Pinpoint the cell where the given text exists, returning its [x, y] midpoint coordinate. 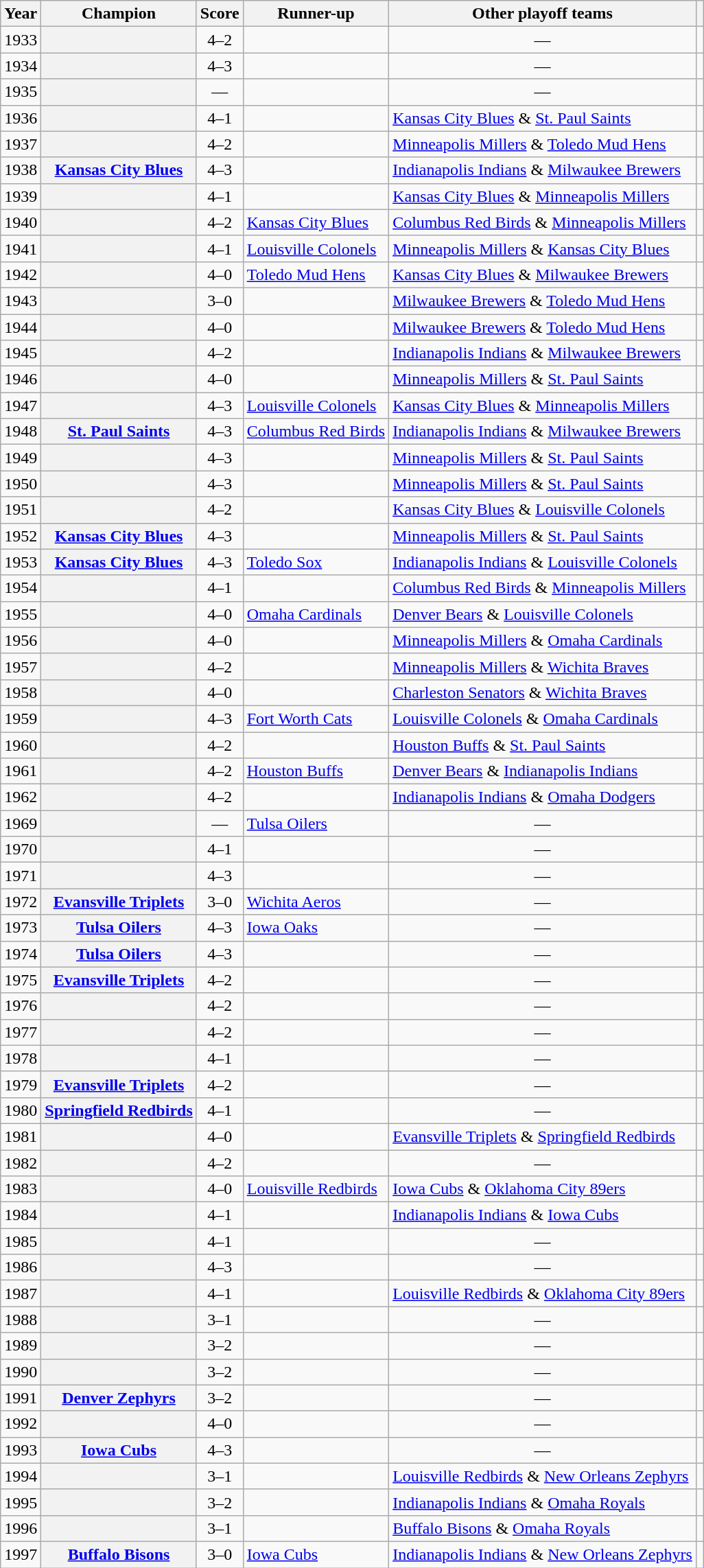
1976 [21, 1006]
Minneapolis Millers & Omaha Cardinals [543, 640]
Indianapolis Indians & Omaha Dodgers [543, 797]
1995 [21, 1502]
1971 [21, 876]
Denver Bears & Indianapolis Indians [543, 771]
Springfield Redbirds [119, 1110]
1959 [21, 718]
1993 [21, 1450]
1982 [21, 1163]
1955 [21, 614]
Indianapolis Indians & New Orleans Zephyrs [543, 1554]
Runner-up [316, 14]
Columbus Red Birds [316, 432]
Indianapolis Indians & Omaha Royals [543, 1502]
Minneapolis Millers & Wichita Braves [543, 666]
1949 [21, 458]
1957 [21, 666]
Score [220, 14]
Houston Buffs & St. Paul Saints [543, 745]
1983 [21, 1189]
1997 [21, 1554]
1972 [21, 902]
Year [21, 14]
1943 [21, 301]
St. Paul Saints [119, 432]
1938 [21, 170]
Minneapolis Millers & Kansas City Blues [543, 248]
1962 [21, 797]
Denver Zephyrs [119, 1398]
Fort Worth Cats [316, 718]
1974 [21, 954]
Louisville Redbirds & Oklahoma City 89ers [543, 1294]
1978 [21, 1058]
Denver Bears & Louisville Colonels [543, 614]
Champion [119, 14]
1988 [21, 1320]
1936 [21, 118]
1979 [21, 1084]
1954 [21, 588]
Minneapolis Millers & Toledo Mud Hens [543, 144]
1933 [21, 40]
Kansas City Blues & St. Paul Saints [543, 118]
Evansville Triplets & Springfield Redbirds [543, 1136]
1987 [21, 1294]
1975 [21, 980]
Toledo Mud Hens [316, 274]
Kansas City Blues & Louisville Colonels [543, 510]
Louisville Redbirds [316, 1189]
Houston Buffs [316, 771]
1960 [21, 745]
Indianapolis Indians & Louisville Colonels [543, 562]
1941 [21, 248]
1950 [21, 484]
1942 [21, 274]
Buffalo Bisons [119, 1554]
Iowa Cubs & Oklahoma City 89ers [543, 1189]
Kansas City Blues & Milwaukee Brewers [543, 274]
1945 [21, 353]
Omaha Cardinals [316, 614]
Louisville Redbirds & New Orleans Zephyrs [543, 1476]
Other playoff teams [543, 14]
Indianapolis Indians & Iowa Cubs [543, 1215]
1970 [21, 850]
1948 [21, 432]
1992 [21, 1424]
1939 [21, 196]
1961 [21, 771]
1996 [21, 1528]
1985 [21, 1241]
1951 [21, 510]
1969 [21, 823]
1940 [21, 222]
1989 [21, 1346]
1990 [21, 1372]
1980 [21, 1110]
1935 [21, 92]
1934 [21, 66]
Wichita Aeros [316, 902]
1991 [21, 1398]
Toledo Sox [316, 562]
Louisville Colonels & Omaha Cardinals [543, 718]
1984 [21, 1215]
1958 [21, 692]
1947 [21, 406]
Buffalo Bisons & Omaha Royals [543, 1528]
1952 [21, 536]
1994 [21, 1476]
1977 [21, 1032]
1937 [21, 144]
1944 [21, 327]
1946 [21, 379]
1956 [21, 640]
Charleston Senators & Wichita Braves [543, 692]
1986 [21, 1267]
1973 [21, 928]
Iowa Oaks [316, 928]
1953 [21, 562]
1981 [21, 1136]
